For the text-containing cell, return its midpoint in [X, Y] coordinate format. 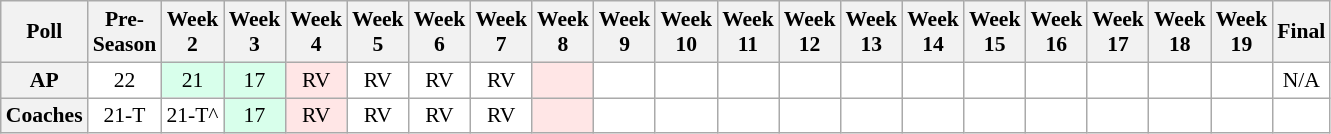
Week16 [1057, 32]
Week11 [748, 32]
AP [44, 80]
Week8 [563, 32]
Week15 [995, 32]
N/A [1301, 80]
21 [192, 80]
Coaches [44, 116]
Week12 [810, 32]
Pre-Season [125, 32]
21-T [125, 116]
Week13 [871, 32]
Week17 [1118, 32]
Week10 [686, 32]
Poll [44, 32]
21-T^ [192, 116]
Week6 [440, 32]
Week3 [255, 32]
Week14 [933, 32]
Week7 [501, 32]
22 [125, 80]
Week9 [625, 32]
Week18 [1180, 32]
Final [1301, 32]
Week19 [1242, 32]
Week4 [316, 32]
Week5 [378, 32]
Week2 [192, 32]
